Output the (x, y) coordinate of the center of the cell containing the given text.  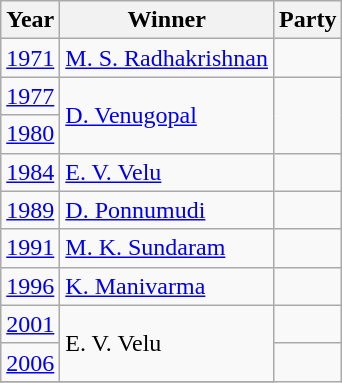
M. K. Sundaram (167, 248)
1989 (30, 210)
Year (30, 20)
Winner (167, 20)
1984 (30, 172)
K. Manivarma (167, 286)
2006 (30, 362)
1991 (30, 248)
1977 (30, 96)
1996 (30, 286)
M. S. Radhakrishnan (167, 58)
1980 (30, 134)
D. Ponnumudi (167, 210)
2001 (30, 324)
1971 (30, 58)
Party (308, 20)
D. Venugopal (167, 115)
